Provide the [X, Y] coordinate of the cell's center where the given text is located.  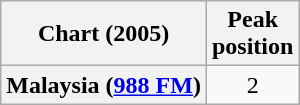
Peak position [252, 34]
Chart (2005) [104, 34]
Malaysia (988 FM) [104, 85]
2 [252, 85]
